For the text-containing cell, return its midpoint in (x, y) coordinate format. 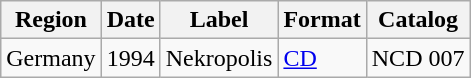
Nekropolis (219, 58)
NCD 007 (418, 58)
CD (322, 58)
Catalog (418, 20)
Label (219, 20)
Region (51, 20)
Date (130, 20)
Germany (51, 58)
Format (322, 20)
1994 (130, 58)
